Detect which cell encompasses the target text, then output its [x, y] center coordinate. 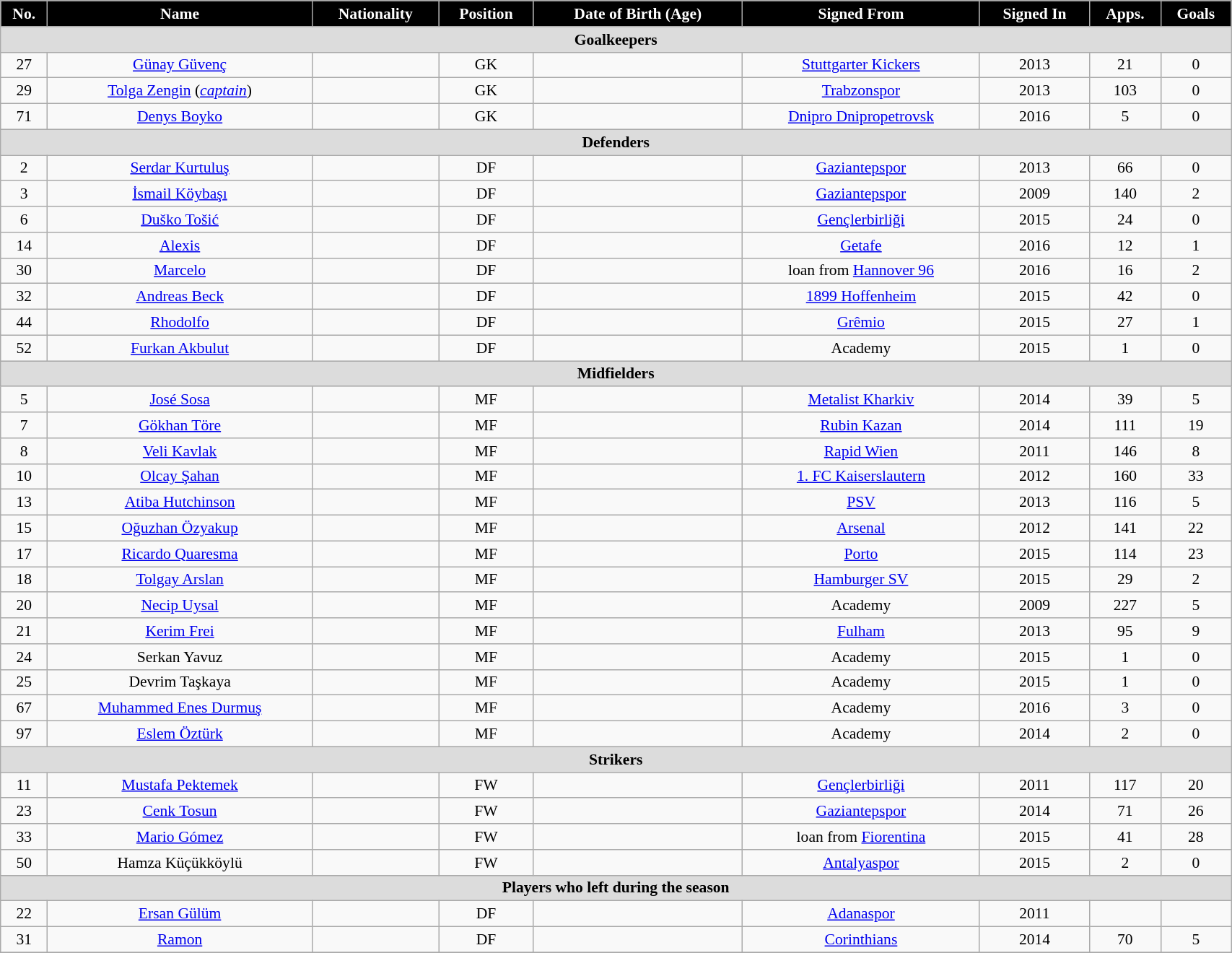
Mario Gómez [180, 837]
Günay Güvenç [180, 65]
Serdar Kurtuluş [180, 168]
Signed In [1034, 14]
Adanaspor [862, 914]
Cenk Tosun [180, 811]
Defenders [616, 142]
Strikers [616, 760]
İsmail Köybaşı [180, 194]
111 [1125, 425]
52 [25, 348]
26 [1196, 811]
7 [25, 425]
loan from Fiorentina [862, 837]
Rhodolfo [180, 323]
141 [1125, 528]
97 [25, 734]
Hamza Küçükköylü [180, 863]
Date of Birth (Age) [638, 14]
Midfielders [616, 374]
31 [25, 940]
Position [486, 14]
Andreas Beck [180, 297]
Veli Kavlak [180, 451]
Duško Tošić [180, 219]
Antalyaspor [862, 863]
Tolgay Arslan [180, 580]
39 [1125, 400]
Dnipro Dnipropetrovsk [862, 117]
Ersan Gülüm [180, 914]
14 [25, 245]
Ricardo Quaresma [180, 554]
13 [25, 502]
140 [1125, 194]
Serkan Yavuz [180, 657]
95 [1125, 631]
Trabzonspor [862, 91]
Goalkeepers [616, 40]
42 [1125, 297]
Denys Boyko [180, 117]
116 [1125, 502]
No. [25, 14]
Rapid Wien [862, 451]
10 [25, 476]
Mustafa Pektemek [180, 786]
160 [1125, 476]
103 [1125, 91]
loan from Hannover 96 [862, 271]
114 [1125, 554]
Nationality [376, 14]
Signed From [862, 14]
Eslem Öztürk [180, 734]
17 [25, 554]
117 [1125, 786]
Marcelo [180, 271]
146 [1125, 451]
30 [25, 271]
José Sosa [180, 400]
Getafe [862, 245]
Apps. [1125, 14]
Fulham [862, 631]
Arsenal [862, 528]
Hamburger SV [862, 580]
Necip Uysal [180, 606]
Porto [862, 554]
1. FC Kaiserslautern [862, 476]
50 [25, 863]
Furkan Akbulut [180, 348]
Devrim Taşkaya [180, 682]
Gökhan Töre [180, 425]
Kerim Frei [180, 631]
44 [25, 323]
Corinthians [862, 940]
18 [25, 580]
11 [25, 786]
Ramon [180, 940]
16 [1125, 271]
Atiba Hutchinson [180, 502]
Alexis [180, 245]
Rubin Kazan [862, 425]
Grêmio [862, 323]
1899 Hoffenheim [862, 297]
28 [1196, 837]
19 [1196, 425]
Oğuzhan Özyakup [180, 528]
9 [1196, 631]
227 [1125, 606]
Muhammed Enes Durmuş [180, 708]
Players who left during the season [616, 888]
Olcay Şahan [180, 476]
66 [1125, 168]
15 [25, 528]
Tolga Zengin (captain) [180, 91]
PSV [862, 502]
25 [25, 682]
70 [1125, 940]
12 [1125, 245]
6 [25, 219]
Goals [1196, 14]
Stuttgarter Kickers [862, 65]
67 [25, 708]
41 [1125, 837]
Metalist Kharkiv [862, 400]
Name [180, 14]
32 [25, 297]
